Output the [X, Y] coordinate of the center of the cell containing the given text.  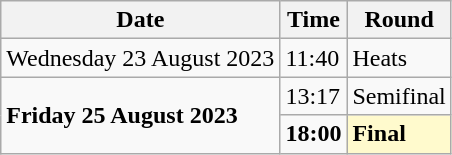
Friday 25 August 2023 [140, 115]
Date [140, 20]
Semifinal [399, 96]
Round [399, 20]
11:40 [314, 58]
Wednesday 23 August 2023 [140, 58]
Heats [399, 58]
18:00 [314, 134]
Time [314, 20]
13:17 [314, 96]
Final [399, 134]
